Identify which cell holds the provided text, then report its [X, Y] central coordinate. 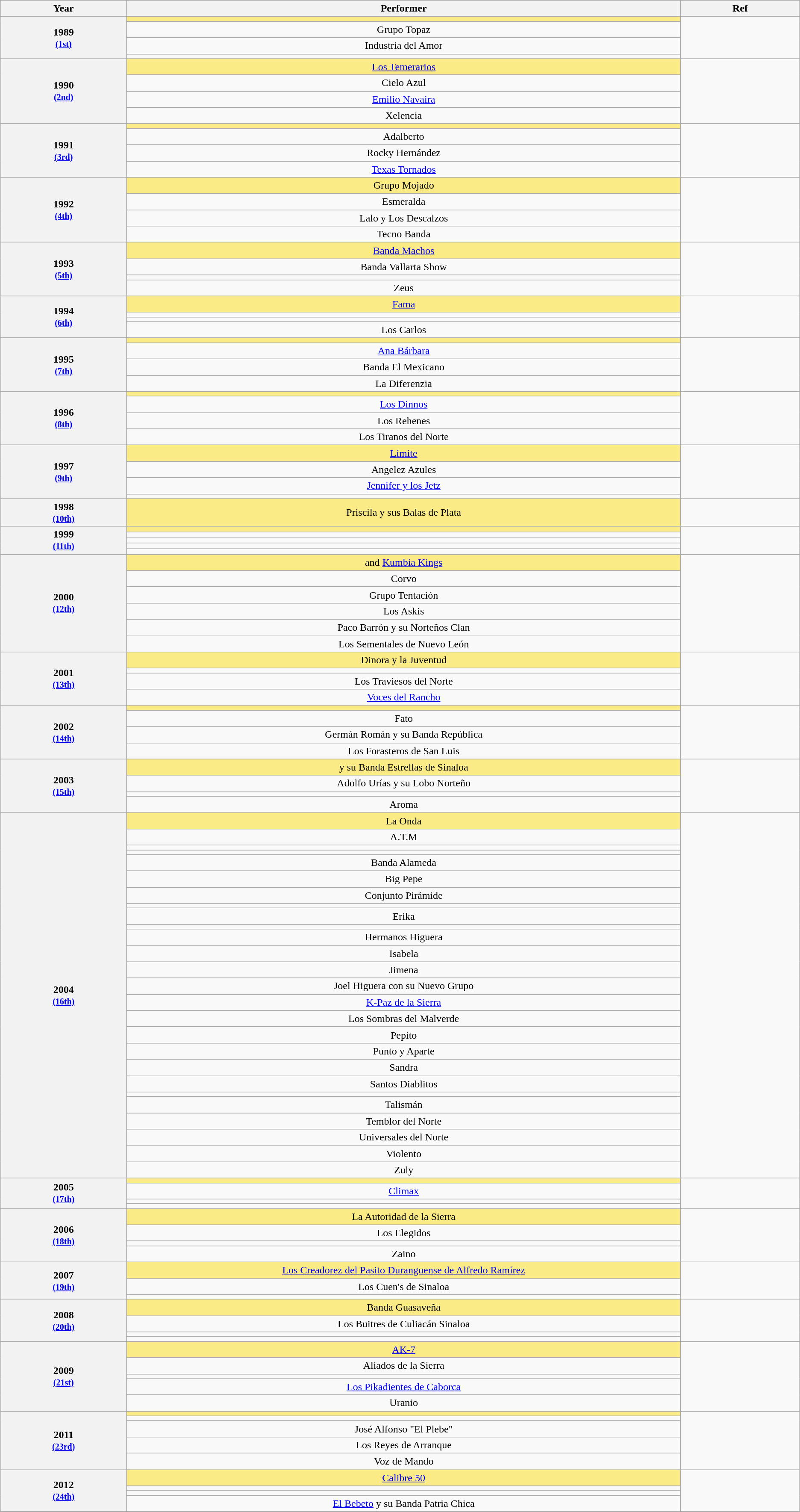
Banda Machos [404, 251]
1992 (4th) [64, 210]
and Kumbia Kings [404, 562]
1997 (9th) [64, 472]
1991 (3rd) [64, 151]
Banda El Mexicano [404, 367]
Los Sementales de Nuevo León [404, 644]
Banda Vallarta Show [404, 267]
1989 (1st) [64, 38]
La Autoridad de la Sierra [404, 1217]
Zeus [404, 288]
2011 (23rd) [64, 1440]
Jennifer y los Jetz [404, 486]
Los Creadorez del Pasito Duranguense de Alfredo Ramírez [404, 1270]
Los Sombras del Malverde [404, 1019]
Voz de Mando [404, 1461]
1999 (11th) [64, 540]
2012 (24th) [64, 1490]
Conjunto Pirámide [404, 895]
Angelez Azules [404, 470]
2007 (19th) [64, 1280]
Grupo Topaz [404, 30]
Aliados de la Sierra [404, 1366]
Joel Higuera con su Nuevo Grupo [404, 986]
Temblor del Norte [404, 1121]
Los Carlos [404, 330]
Dinora y la Juventud [404, 660]
Límite [404, 453]
Fama [404, 304]
Los Askis [404, 611]
2006 (18th) [64, 1235]
Calibre 50 [404, 1477]
2009 (21st) [64, 1376]
Pepito [404, 1035]
Los Buitres de Culiacán Sinaloa [404, 1324]
Germán Román y su Banda República [404, 735]
Adolfo Urías y su Lobo Norteño [404, 783]
K-Paz de la Sierra [404, 1002]
Climax [404, 1191]
Texas Tornados [404, 169]
Esmeralda [404, 202]
2000 (12th) [64, 603]
Banda Alameda [404, 863]
Banda Guasaveña [404, 1308]
Uranio [404, 1403]
Los Forasteros de San Luis [404, 751]
Lalo y Los Descalzos [404, 218]
Universales del Norte [404, 1137]
AK-7 [404, 1350]
Santos Diablitos [404, 1084]
Emilio Navaira [404, 99]
Los Tiranos del Norte [404, 437]
Fato [404, 718]
Grupo Mojado [404, 186]
Isabela [404, 954]
Paco Barrón y su Norteños Clan [404, 627]
1990 (2nd) [64, 91]
Los Cuen's de Sinaloa [404, 1287]
2005 (17th) [64, 1193]
Performer [404, 9]
Los Pikadientes de Caborca [404, 1387]
La Diferenzia [404, 384]
Voces del Rancho [404, 697]
Los Rehenes [404, 421]
José Alfonso "El Plebe" [404, 1429]
Los Temerarios [404, 67]
Corvo [404, 579]
A.T.M [404, 837]
1998 (10th) [64, 512]
Hermanos Higuera [404, 937]
2008 (20th) [64, 1320]
Punto y Aparte [404, 1051]
1994 (6th) [64, 317]
Zuly [404, 1170]
Big Pepe [404, 879]
Los Reyes de Arranque [404, 1445]
Grupo Tentación [404, 595]
1993 (5th) [64, 269]
Priscila y sus Balas de Plata [404, 512]
Sandra [404, 1067]
Zaino [404, 1254]
Xelencia [404, 115]
Adalberto [404, 136]
Industria del Amor [404, 46]
La Onda [404, 821]
2004 (16th) [64, 995]
1996 (8th) [64, 418]
Ref [740, 9]
Erika [404, 916]
Ana Bárbara [404, 351]
Tecno Banda [404, 234]
Los Traviesos del Norte [404, 681]
Cielo Azul [404, 83]
y su Banda Estrellas de Sinaloa [404, 767]
2003 (15th) [64, 786]
Talismán [404, 1105]
1995 (7th) [64, 364]
2001 (13th) [64, 679]
Jimena [404, 970]
Rocky Hernández [404, 153]
Violento [404, 1154]
Year [64, 9]
Los Dinnos [404, 405]
2002 (14th) [64, 732]
Los Elegidos [404, 1233]
Aroma [404, 804]
El Bebeto y su Banda Patria Chica [404, 1503]
